For the text-containing cell, return its midpoint in [X, Y] coordinate format. 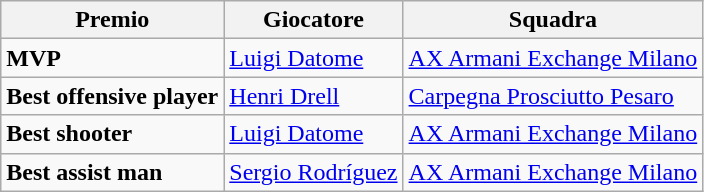
Premio [112, 20]
MVP [112, 58]
Best shooter [112, 134]
Best offensive player [112, 96]
Squadra [553, 20]
Best assist man [112, 172]
Giocatore [314, 20]
Carpegna Prosciutto Pesaro [553, 96]
Sergio Rodríguez [314, 172]
Henri Drell [314, 96]
